From the cell containing the given text, extract its center point as [X, Y] coordinate. 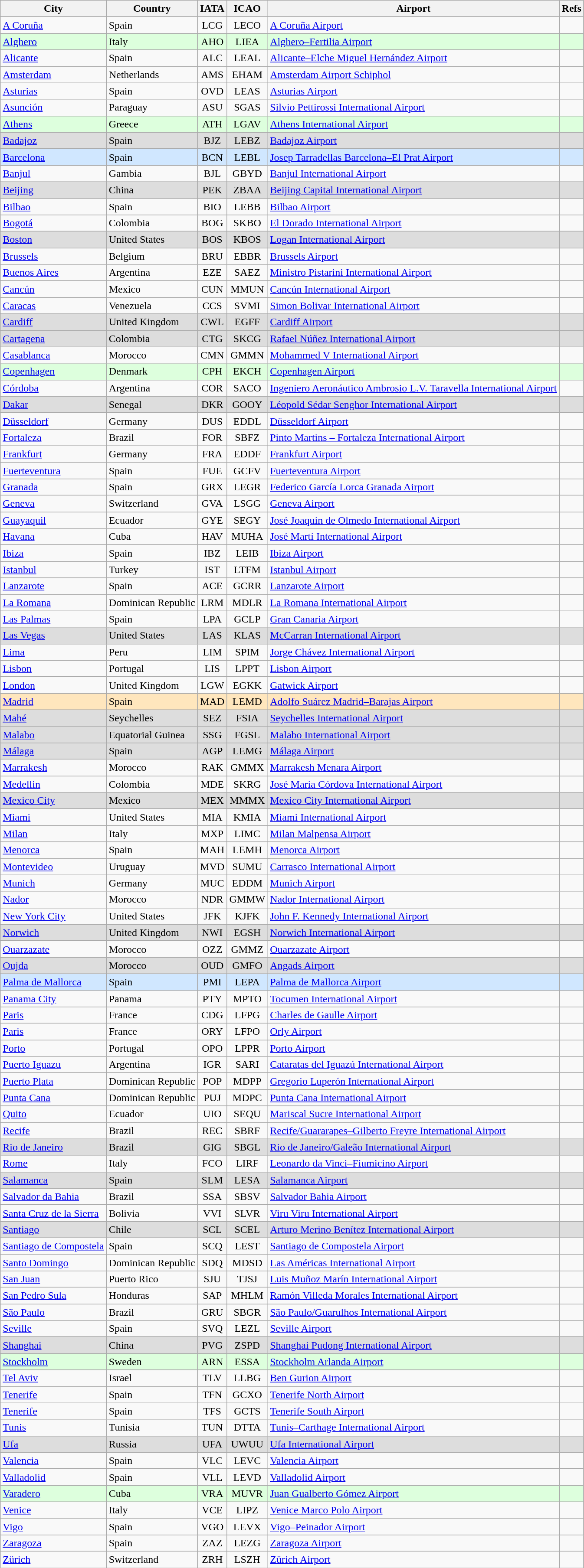
NWI [212, 932]
Mariscal Sucre International Airport [413, 1114]
Vigo–Peinador Airport [413, 1526]
Geneva [53, 504]
Adolfo Suárez Madrid–Barajas Airport [413, 701]
Federico García Lorca Granada Airport [413, 487]
London [53, 685]
Ingeniero Aeronáutico Ambrosio L.V. Taravella International Airport [413, 388]
GMFO [247, 965]
Alghero [53, 42]
TLV [212, 1378]
Tunis [53, 1428]
Banjul International Airport [413, 173]
ZSPD [247, 1345]
Seville Airport [413, 1329]
GVA [212, 504]
ZAZ [212, 1543]
SEQU [247, 1114]
OUD [212, 965]
Copenhagen Airport [413, 372]
Istanbul [53, 570]
Havana [53, 537]
Rio de Janeiro/Galeão International Airport [413, 1147]
MUHA [247, 537]
Quito [53, 1114]
City [53, 9]
LEVC [247, 1460]
GRX [212, 487]
Arturo Merino Benítez International Airport [413, 1229]
VCE [212, 1510]
Düsseldorf [53, 421]
MDPP [247, 1081]
LEVD [247, 1477]
Country [152, 9]
Punta Cana [53, 1098]
Norwich [53, 932]
ALC [212, 58]
EHAM [247, 75]
Ouarzazate [53, 949]
Norwich International Airport [413, 932]
SBGL [247, 1147]
LFPG [247, 1015]
GCTS [247, 1411]
A Coruña Airport [413, 25]
MMMX [247, 801]
TFN [212, 1395]
Gregorio Luperón International Airport [413, 1081]
Madrid [53, 701]
GMMW [247, 900]
SPIM [247, 652]
GCFV [247, 470]
SEZ [212, 718]
AGP [212, 751]
Paraguay [152, 108]
Munich [53, 883]
Badajoz [53, 140]
VRA [212, 1493]
LIS [212, 668]
ZRH [212, 1560]
Puerto Rico [152, 1279]
EDDF [247, 454]
Asturias [53, 91]
Asturias Airport [413, 91]
SBFZ [247, 437]
Badajoz Airport [413, 140]
LSGG [247, 504]
SCEL [247, 1229]
CPH [212, 372]
Frankfurt [53, 454]
Venice Marco Polo Airport [413, 1510]
LSZH [247, 1560]
LTFM [247, 570]
SEGY [247, 520]
Gatwick Airport [413, 685]
José María Córdova International Airport [413, 784]
Juan Gualberto Gómez Airport [413, 1493]
MDE [212, 784]
Istanbul Airport [413, 570]
Netherlands [152, 75]
Carrasco International Airport [413, 867]
Cancún International Airport [413, 289]
MMUN [247, 289]
Charles de Gaulle Airport [413, 1015]
MEX [212, 801]
POP [212, 1081]
Brussels [53, 256]
LIEA [247, 42]
Ibiza [53, 553]
LAS [212, 636]
Athens International Airport [413, 124]
Santo Domingo [53, 1263]
Brussels Airport [413, 256]
BOS [212, 240]
Shanghai Pudong International Airport [413, 1345]
GMMX [247, 768]
Barcelona [53, 157]
Milan [53, 834]
Recife [53, 1131]
FSIA [247, 718]
Seychelles [152, 718]
UFA [212, 1444]
Peru [152, 652]
EZE [212, 273]
LEBZ [247, 140]
SLVR [247, 1213]
SVQ [212, 1329]
EGKK [247, 685]
VGO [212, 1526]
KJFK [247, 916]
SACO [247, 388]
AMS [212, 75]
LEIB [247, 553]
Tunis–Carthage International Airport [413, 1428]
San Juan [53, 1279]
El Dorado International Airport [413, 223]
Amsterdam [53, 75]
Stockholm [53, 1362]
Tocumen International Airport [413, 998]
Santiago [53, 1229]
Marrakesh [53, 768]
SCL [212, 1229]
Athens [53, 124]
TJSJ [247, 1279]
ASU [212, 108]
GIG [212, 1147]
SDQ [212, 1263]
Medellin [53, 784]
KMIA [247, 817]
A Coruña [53, 25]
BCN [212, 157]
Ministro Pistarini International Airport [413, 273]
La Romana International Airport [413, 603]
Mohammed V International Airport [413, 355]
LEAS [247, 91]
Menorca Airport [413, 850]
FOR [212, 437]
MXP [212, 834]
CDG [212, 1015]
Panama City [53, 998]
SBRF [247, 1131]
SBSV [247, 1196]
Angads Airport [413, 965]
Viru Viru International Airport [413, 1213]
UIO [212, 1114]
Mahé [53, 718]
Simon Bolivar International Airport [413, 306]
Casablanca [53, 355]
Salamanca [53, 1180]
Venice [53, 1510]
Geneva Airport [413, 504]
GMMZ [247, 949]
Nador International Airport [413, 900]
SSG [212, 735]
Bilbao [53, 207]
REC [212, 1131]
Bilbao Airport [413, 207]
Greece [152, 124]
ICAO [247, 9]
MPTO [247, 998]
DUS [212, 421]
Banjul [53, 173]
Alicante–Elche Miguel Hernández Airport [413, 58]
Gambia [152, 173]
IBZ [212, 553]
Puerto Plata [53, 1081]
CWL [212, 322]
CCS [212, 306]
PEK [212, 190]
LCG [212, 25]
Alicante [53, 58]
SJU [212, 1279]
San Pedro Sula [53, 1296]
Beijing [53, 190]
Belgium [152, 256]
Luis Muñoz Marín International Airport [413, 1279]
Tenerife North Airport [413, 1395]
Las Américas International Airport [413, 1263]
IGR [212, 1065]
Las Palmas [53, 619]
IST [212, 570]
LEVX [247, 1526]
GOOY [247, 404]
Logan International Airport [413, 240]
GRU [212, 1312]
Frankfurt Airport [413, 454]
Russia [152, 1444]
Santiago de Compostela [53, 1246]
Leonardo da Vinci–Fiumicino Airport [413, 1164]
LECO [247, 25]
Turkey [152, 570]
Boston [53, 240]
EBBR [247, 256]
SCQ [212, 1246]
SKRG [247, 784]
AHO [212, 42]
Chile [152, 1229]
Seville [53, 1329]
São Paulo/Guarulhos International Airport [413, 1312]
ESSA [247, 1362]
PMI [212, 982]
LEST [247, 1246]
Cataratas del Iguazú International Airport [413, 1065]
FCO [212, 1164]
LEGR [247, 487]
Zaragoza Airport [413, 1543]
Uruguay [152, 867]
LPPT [247, 668]
OPO [212, 1048]
KBOS [247, 240]
Silvio Pettirossi International Airport [413, 108]
Las Vegas [53, 636]
GMMN [247, 355]
Equatorial Guinea [152, 735]
NDR [212, 900]
MDPC [247, 1098]
Refs [571, 9]
ZBAA [247, 190]
LPPR [247, 1048]
VVI [212, 1213]
Buenos Aires [53, 273]
Montevideo [53, 867]
BIO [212, 207]
Seychelles International Airport [413, 718]
Menorca [53, 850]
Santa Cruz de la Sierra [53, 1213]
Mexico City [53, 801]
Puerto Iguazu [53, 1065]
Málaga Airport [413, 751]
GBYD [247, 173]
Amsterdam Airport Schiphol [413, 75]
LEPA [247, 982]
MHLM [247, 1296]
Cardiff Airport [413, 322]
Josep Tarradellas Barcelona–El Prat Airport [413, 157]
Salvador Bahia Airport [413, 1196]
MAD [212, 701]
Alghero–Fertilia Airport [413, 42]
Córdoba [53, 388]
Ramón Villeda Morales International Airport [413, 1296]
São Paulo [53, 1312]
José Joaquín de Olmedo International Airport [413, 520]
New York City [53, 916]
Miami International Airport [413, 817]
ACE [212, 586]
BJZ [212, 140]
CUN [212, 289]
SAP [212, 1296]
Ufa [53, 1444]
LGW [212, 685]
PUJ [212, 1098]
Palma de Mallorca Airport [413, 982]
José Martí International Airport [413, 537]
Nador [53, 900]
Malabo International Airport [413, 735]
LPA [212, 619]
Tenerife South Airport [413, 1411]
LEMG [247, 751]
Dakar [53, 404]
La Romana [53, 603]
ATH [212, 124]
SARI [247, 1065]
PTY [212, 998]
Porto [53, 1048]
BOG [212, 223]
Lanzarote [53, 586]
Caracas [53, 306]
MUC [212, 883]
Milan Malpensa Airport [413, 834]
Orly Airport [413, 1032]
Lanzarote Airport [413, 586]
Fortaleza [53, 437]
Miami [53, 817]
Honduras [152, 1296]
LESA [247, 1180]
Zaragoza [53, 1543]
OVD [212, 91]
Beijing Capital International Airport [413, 190]
GCRR [247, 586]
Shanghai [53, 1345]
VLC [212, 1460]
Bogotá [53, 223]
McCarran International Airport [413, 636]
SGAS [247, 108]
MDLR [247, 603]
Jorge Chávez International Airport [413, 652]
SBGR [247, 1312]
CTG [212, 339]
Tunisia [152, 1428]
TUN [212, 1428]
Zürich Airport [413, 1560]
Ouarzazate Airport [413, 949]
LIRF [247, 1164]
Pinto Martins – Fortaleza International Airport [413, 437]
PVG [212, 1345]
Ibiza Airport [413, 553]
DKR [212, 404]
BRU [212, 256]
Airport [413, 9]
CMN [212, 355]
LEAL [247, 58]
EGFF [247, 322]
SKCG [247, 339]
SAEZ [247, 273]
LIMC [247, 834]
Stockholm Arlanda Airport [413, 1362]
SVMI [247, 306]
Lisbon Airport [413, 668]
Asunción [53, 108]
LLBG [247, 1378]
Marrakesh Menara Airport [413, 768]
Denmark [152, 372]
Vigo [53, 1526]
SSA [212, 1196]
MVD [212, 867]
Fuerteventura Airport [413, 470]
LEMH [247, 850]
Salamanca Airport [413, 1180]
Punta Cana International Airport [413, 1098]
Düsseldorf Airport [413, 421]
SKBO [247, 223]
EDDL [247, 421]
Valencia [53, 1460]
Lisbon [53, 668]
LEZL [247, 1329]
JFK [212, 916]
HAV [212, 537]
Varadero [53, 1493]
UWUU [247, 1444]
Mexico City International Airport [413, 801]
Lima [53, 652]
EKCH [247, 372]
BJL [212, 173]
Valladolid Airport [413, 1477]
Recife/Guararapes–Gilberto Freyre International Airport [413, 1131]
Cardiff [53, 322]
GYE [212, 520]
COR [212, 388]
Rio de Janeiro [53, 1147]
Munich Airport [413, 883]
Senegal [152, 404]
Valencia Airport [413, 1460]
Ufa International Airport [413, 1444]
Cancún [53, 289]
LEBL [247, 157]
LIM [212, 652]
Copenhagen [53, 372]
EDDM [247, 883]
MIA [212, 817]
Porto Airport [413, 1048]
KLAS [247, 636]
RAK [212, 768]
OZZ [212, 949]
LEZG [247, 1543]
FRA [212, 454]
John F. Kennedy International Airport [413, 916]
GCLP [247, 619]
Zürich [53, 1560]
FUE [212, 470]
MUVR [247, 1493]
LEBB [247, 207]
Valladolid [53, 1477]
Palma de Mallorca [53, 982]
Tel Aviv [53, 1378]
SUMU [247, 867]
Cartagena [53, 339]
MAH [212, 850]
LRM [212, 603]
Oujda [53, 965]
LEMD [247, 701]
LIPZ [247, 1510]
SLM [212, 1180]
Salvador da Bahia [53, 1196]
Israel [152, 1378]
LGAV [247, 124]
GCXO [247, 1395]
Rafael Núñez International Airport [413, 339]
Panama [152, 998]
Santiago de Compostela Airport [413, 1246]
MDSD [247, 1263]
ORY [212, 1032]
ARN [212, 1362]
Fuerteventura [53, 470]
VLL [212, 1477]
Granada [53, 487]
Rome [53, 1164]
Malabo [53, 735]
Gran Canaria Airport [413, 619]
LFPO [247, 1032]
Ben Gurion Airport [413, 1378]
EGSH [247, 932]
Bolivia [152, 1213]
DTTA [247, 1428]
TFS [212, 1411]
Léopold Sédar Senghor International Airport [413, 404]
Guayaquil [53, 520]
Málaga [53, 751]
FGSL [247, 735]
IATA [212, 9]
Sweden [152, 1362]
Venezuela [152, 306]
